Provide the (X, Y) coordinate of the cell's center where the given text is located.  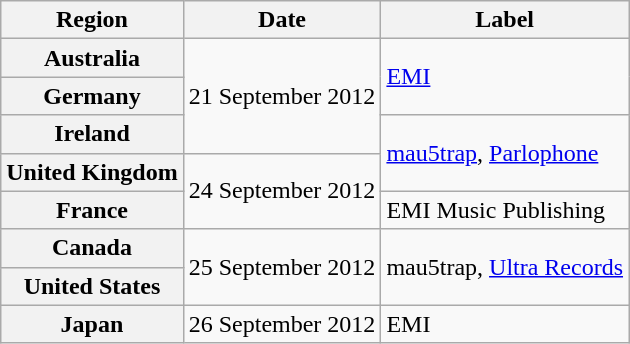
21 September 2012 (282, 96)
Label (505, 20)
26 September 2012 (282, 324)
mau5trap, Parlophone (505, 153)
mau5trap, Ultra Records (505, 267)
Canada (92, 248)
Ireland (92, 134)
Date (282, 20)
Japan (92, 324)
France (92, 210)
United States (92, 286)
25 September 2012 (282, 267)
Germany (92, 96)
United Kingdom (92, 172)
24 September 2012 (282, 191)
Australia (92, 58)
Region (92, 20)
EMI Music Publishing (505, 210)
